Search for the cell housing the specified text and yield its (x, y) center coordinate. 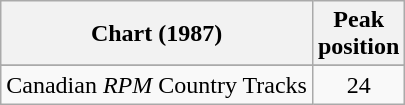
Chart (1987) (157, 34)
Peakposition (358, 34)
24 (358, 85)
Canadian RPM Country Tracks (157, 85)
